Capture the cell that displays the provided text and extract its [X, Y] central coordinate. 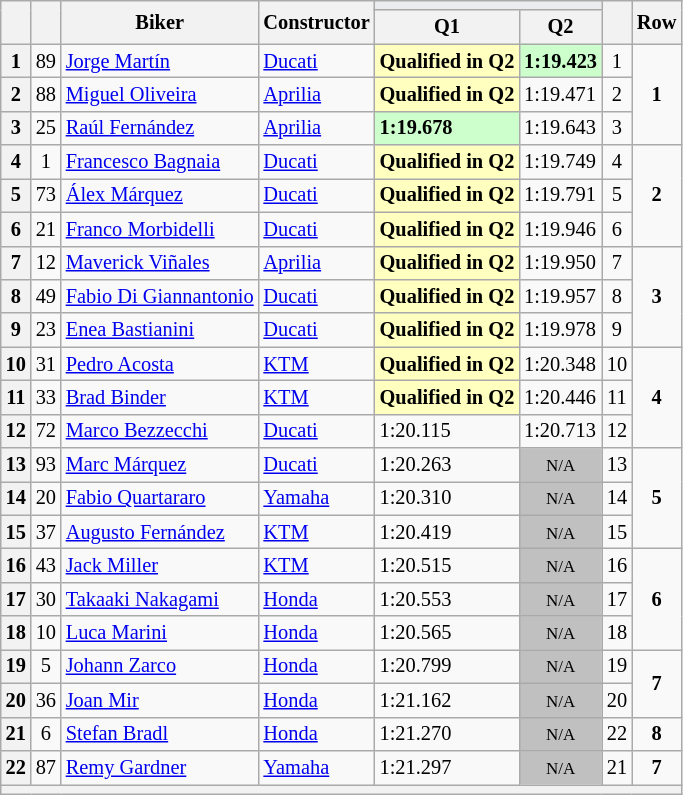
Brad Binder [160, 397]
1:19.957 [560, 296]
93 [46, 465]
Miguel Oliveira [160, 94]
Jack Miller [160, 565]
1:21.270 [447, 734]
Remy Gardner [160, 767]
1:20.446 [560, 397]
1:21.162 [447, 700]
Luca Marini [160, 633]
Fabio Di Giannantonio [160, 296]
Raúl Fernández [160, 128]
Biker [160, 22]
73 [46, 195]
Pedro Acosta [160, 364]
1:20.263 [447, 465]
Q2 [560, 27]
Marco Bezzecchi [160, 431]
31 [46, 364]
1:20.713 [560, 431]
Fabio Quartararo [160, 498]
Álex Márquez [160, 195]
72 [46, 431]
49 [46, 296]
1:19.471 [560, 94]
1:20.565 [447, 633]
Maverick Viñales [160, 263]
Francesco Bagnaia [160, 162]
1:19.423 [560, 61]
1:20.310 [447, 498]
30 [46, 599]
Augusto Fernández [160, 532]
88 [46, 94]
37 [46, 532]
Row [656, 22]
Enea Bastianini [160, 330]
Constructor [317, 22]
Stefan Bradl [160, 734]
Joan Mir [160, 700]
1:20.799 [447, 666]
1:19.978 [560, 330]
36 [46, 700]
Q1 [447, 27]
1:20.515 [447, 565]
1:19.643 [560, 128]
Franco Morbidelli [160, 229]
1:19.678 [447, 128]
1:20.553 [447, 599]
Marc Márquez [160, 465]
1:20.115 [447, 431]
89 [46, 61]
33 [46, 397]
1:20.419 [447, 532]
1:19.749 [560, 162]
25 [46, 128]
1:19.950 [560, 263]
1:19.791 [560, 195]
Johann Zarco [160, 666]
23 [46, 330]
1:20.348 [560, 364]
43 [46, 565]
87 [46, 767]
Takaaki Nakagami [160, 599]
Jorge Martín [160, 61]
1:21.297 [447, 767]
1:19.946 [560, 229]
